Detect which cell encompasses the target text, then output its [X, Y] center coordinate. 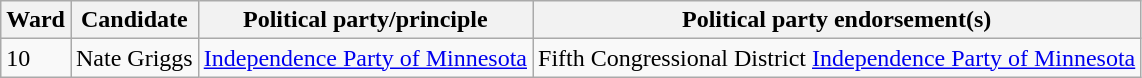
Political party/principle [365, 20]
Independence Party of Minnesota [365, 58]
Ward [36, 20]
Political party endorsement(s) [836, 20]
Nate Griggs [134, 58]
Fifth Congressional District Independence Party of Minnesota [836, 58]
Candidate [134, 20]
10 [36, 58]
